Extract the (X, Y) coordinate from the center of the cell holding the provided text.  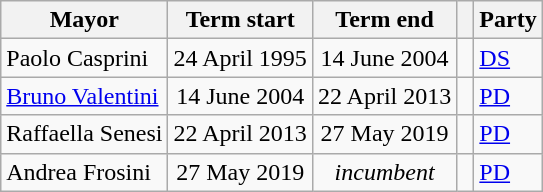
Mayor (84, 20)
Bruno Valentini (84, 96)
DS (508, 58)
Raffaella Senesi (84, 134)
Andrea Frosini (84, 172)
Term end (384, 20)
24 April 1995 (240, 58)
Term start (240, 20)
incumbent (384, 172)
Paolo Casprini (84, 58)
Party (508, 20)
